Find where the given text appears and provide that cell's center as [X, Y] coordinate. 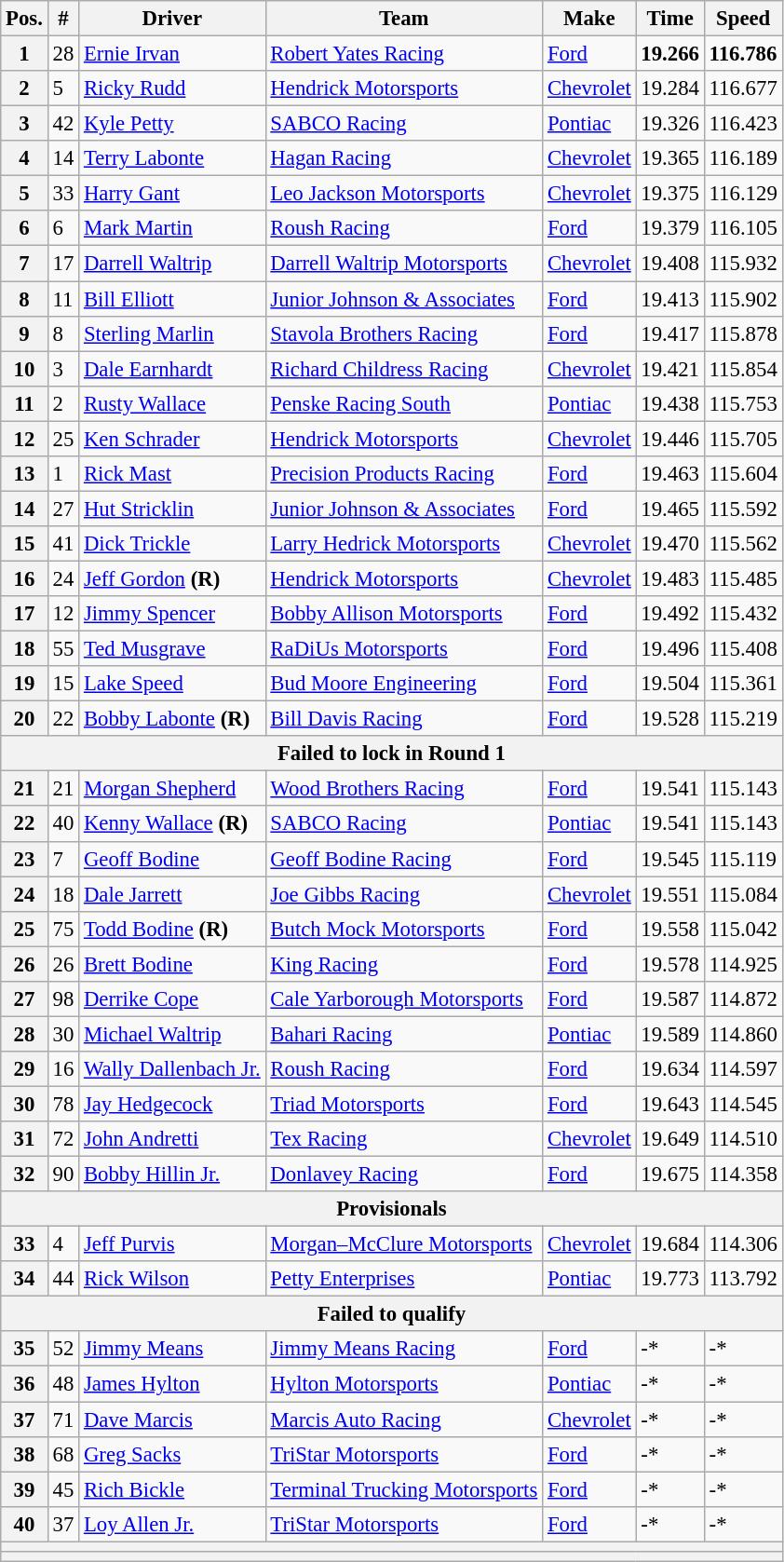
115.902 [743, 299]
Terry Labonte [172, 158]
45 [63, 1489]
Wally Dallenbach Jr. [172, 1069]
19.545 [670, 859]
19.413 [670, 299]
Todd Bodine (R) [172, 929]
Morgan Shepherd [172, 789]
Petty Enterprises [404, 1279]
19.684 [670, 1244]
68 [63, 1454]
Michael Waltrip [172, 1034]
Dick Trickle [172, 544]
Richard Childress Racing [404, 369]
Marcis Auto Racing [404, 1419]
Stavola Brothers Racing [404, 333]
Greg Sacks [172, 1454]
Brett Bodine [172, 964]
Failed to lock in Round 1 [391, 754]
19.675 [670, 1175]
9 [24, 333]
115.705 [743, 439]
20 [24, 719]
113.792 [743, 1279]
Mark Martin [172, 228]
Jimmy Means [172, 1350]
115.042 [743, 929]
Sterling Marlin [172, 333]
114.306 [743, 1244]
38 [24, 1454]
Bill Davis Racing [404, 719]
Joe Gibbs Racing [404, 894]
Bobby Hillin Jr. [172, 1175]
King Racing [404, 964]
115.408 [743, 649]
Rick Wilson [172, 1279]
13 [24, 474]
114.872 [743, 999]
19.558 [670, 929]
James Hylton [172, 1384]
Morgan–McClure Motorsports [404, 1244]
Triad Motorsports [404, 1104]
115.854 [743, 369]
Lake Speed [172, 684]
116.129 [743, 194]
71 [63, 1419]
19.773 [670, 1279]
Butch Mock Motorsports [404, 929]
Kyle Petty [172, 124]
Harry Gant [172, 194]
114.925 [743, 964]
115.432 [743, 614]
Team [404, 19]
114.597 [743, 1069]
19.643 [670, 1104]
19.496 [670, 649]
Failed to qualify [391, 1314]
Kenny Wallace (R) [172, 824]
Jeff Gordon (R) [172, 578]
Larry Hedrick Motorsports [404, 544]
115.562 [743, 544]
Ken Schrader [172, 439]
Wood Brothers Racing [404, 789]
115.119 [743, 859]
Bobby Labonte (R) [172, 719]
52 [63, 1350]
19.326 [670, 124]
Bud Moore Engineering [404, 684]
19.465 [670, 509]
Jeff Purvis [172, 1244]
19.504 [670, 684]
72 [63, 1139]
Cale Yarborough Motorsports [404, 999]
Dale Earnhardt [172, 369]
19.266 [670, 54]
32 [24, 1175]
114.860 [743, 1034]
115.932 [743, 264]
Pos. [24, 19]
114.358 [743, 1175]
10 [24, 369]
Ernie Irvan [172, 54]
19.446 [670, 439]
115.084 [743, 894]
# [63, 19]
19.649 [670, 1139]
Ricky Rudd [172, 88]
Penske Racing South [404, 403]
Jimmy Means Racing [404, 1350]
115.592 [743, 509]
Jimmy Spencer [172, 614]
19.483 [670, 578]
Rich Bickle [172, 1489]
Terminal Trucking Motorsports [404, 1489]
19.284 [670, 88]
Rusty Wallace [172, 403]
Hagan Racing [404, 158]
Dale Jarrett [172, 894]
Hut Stricklin [172, 509]
34 [24, 1279]
115.485 [743, 578]
39 [24, 1489]
Driver [172, 19]
19.589 [670, 1034]
19.492 [670, 614]
Speed [743, 19]
Darrell Waltrip Motorsports [404, 264]
Hylton Motorsports [404, 1384]
23 [24, 859]
116.786 [743, 54]
115.753 [743, 403]
98 [63, 999]
Robert Yates Racing [404, 54]
115.361 [743, 684]
19.463 [670, 474]
Ted Musgrave [172, 649]
Derrike Cope [172, 999]
Donlavey Racing [404, 1175]
116.189 [743, 158]
114.545 [743, 1104]
Precision Products Racing [404, 474]
36 [24, 1384]
55 [63, 649]
116.423 [743, 124]
19.470 [670, 544]
19.634 [670, 1069]
RaDiUs Motorsports [404, 649]
Bill Elliott [172, 299]
Dave Marcis [172, 1419]
John Andretti [172, 1139]
19.587 [670, 999]
48 [63, 1384]
Geoff Bodine Racing [404, 859]
29 [24, 1069]
115.219 [743, 719]
19.551 [670, 894]
Bobby Allison Motorsports [404, 614]
115.878 [743, 333]
Provisionals [391, 1209]
19.375 [670, 194]
19.438 [670, 403]
Rick Mast [172, 474]
19.421 [670, 369]
19.417 [670, 333]
31 [24, 1139]
116.105 [743, 228]
19 [24, 684]
Bahari Racing [404, 1034]
44 [63, 1279]
41 [63, 544]
Tex Racing [404, 1139]
42 [63, 124]
Make [589, 19]
19.379 [670, 228]
115.604 [743, 474]
78 [63, 1104]
75 [63, 929]
Loy Allen Jr. [172, 1524]
19.578 [670, 964]
Leo Jackson Motorsports [404, 194]
90 [63, 1175]
Darrell Waltrip [172, 264]
35 [24, 1350]
Geoff Bodine [172, 859]
Jay Hedgecock [172, 1104]
19.528 [670, 719]
19.408 [670, 264]
Time [670, 19]
114.510 [743, 1139]
19.365 [670, 158]
116.677 [743, 88]
